Extract the [X, Y] coordinate from the center of the cell holding the provided text.  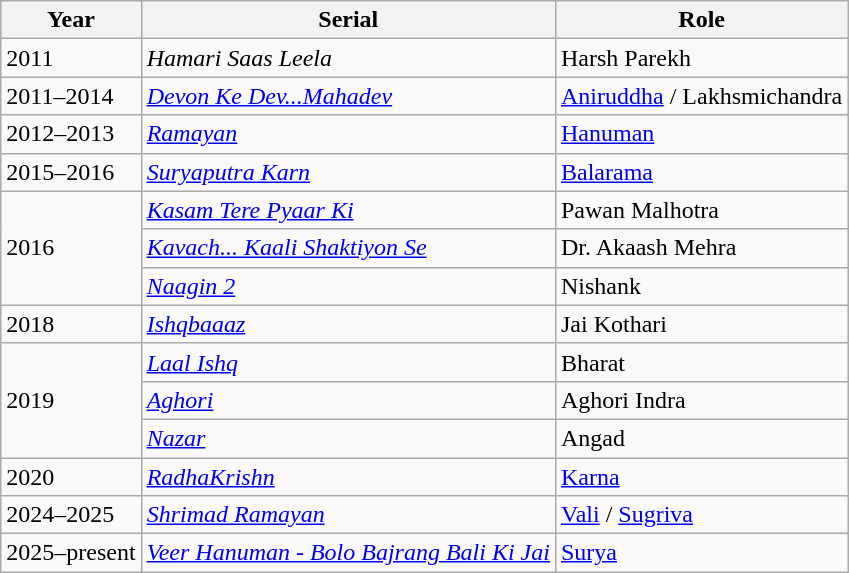
Karna [701, 477]
Hamari Saas Leela [348, 58]
2024–2025 [71, 515]
Suryaputra Karn [348, 172]
Nazar [348, 438]
Dr. Akaash Mehra [701, 248]
RadhaKrishn [348, 477]
Year [71, 20]
Surya [701, 553]
Kasam Tere Pyaar Ki [348, 210]
Naagin 2 [348, 286]
Aghori Indra [701, 400]
2020 [71, 477]
2019 [71, 400]
Shrimad Ramayan [348, 515]
Kavach... Kaali Shaktiyon Se [348, 248]
Harsh Parekh [701, 58]
Jai Kothari [701, 324]
Laal Ishq [348, 362]
Pawan Malhotra [701, 210]
Aghori [348, 400]
Hanuman [701, 134]
Veer Hanuman - Bolo Bajrang Bali Ki Jai [348, 553]
Devon Ke Dev...Mahadev [348, 96]
Nishank [701, 286]
Ishqbaaaz [348, 324]
2011–2014 [71, 96]
2011 [71, 58]
Bharat [701, 362]
2025–present [71, 553]
2018 [71, 324]
Angad [701, 438]
Balarama [701, 172]
2012–2013 [71, 134]
Serial [348, 20]
Role [701, 20]
Ramayan [348, 134]
Aniruddha / Lakhsmichandra [701, 96]
2015–2016 [71, 172]
Vali / Sugriva [701, 515]
2016 [71, 248]
